Detect which cell encompasses the target text, then output its (x, y) center coordinate. 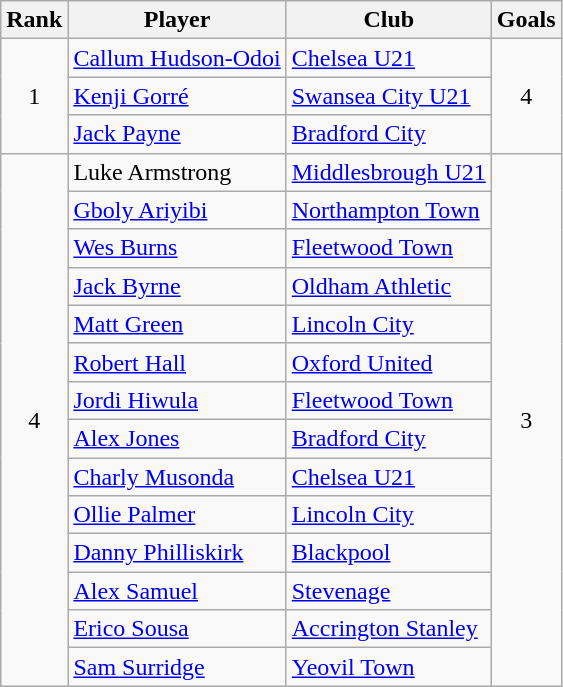
Jack Payne (177, 134)
Blackpool (388, 553)
1 (34, 96)
Swansea City U21 (388, 96)
Callum Hudson-Odoi (177, 58)
Middlesbrough U21 (388, 172)
Charly Musonda (177, 477)
Jordi Hiwula (177, 400)
Wes Burns (177, 248)
Luke Armstrong (177, 172)
Northampton Town (388, 210)
Erico Sousa (177, 629)
Kenji Gorré (177, 96)
Player (177, 20)
Matt Green (177, 324)
Accrington Stanley (388, 629)
Club (388, 20)
Goals (526, 20)
Oldham Athletic (388, 286)
Danny Philliskirk (177, 553)
Sam Surridge (177, 667)
Alex Jones (177, 438)
Rank (34, 20)
Alex Samuel (177, 591)
Gboly Ariyibi (177, 210)
3 (526, 420)
Ollie Palmer (177, 515)
Yeovil Town (388, 667)
Jack Byrne (177, 286)
Stevenage (388, 591)
Oxford United (388, 362)
Robert Hall (177, 362)
